For the text-containing cell, return its midpoint in [X, Y] coordinate format. 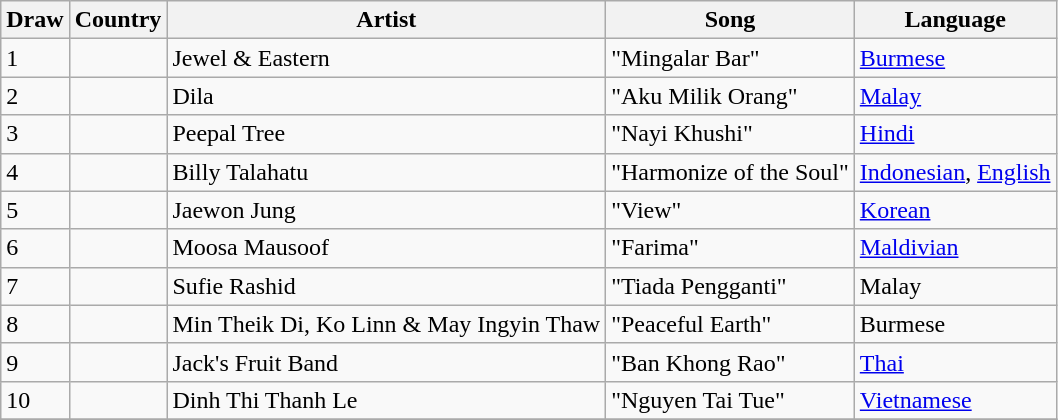
Song [730, 20]
Jaewon Jung [386, 210]
Vietnamese [955, 400]
"Farima" [730, 248]
"Ban Khong Rao" [730, 362]
Jack's Fruit Band [386, 362]
5 [35, 210]
Hindi [955, 134]
3 [35, 134]
Draw [35, 20]
Dinh Thi Thanh Le [386, 400]
"Aku Milik Orang" [730, 96]
Moosa Mausoof [386, 248]
2 [35, 96]
Jewel & Eastern [386, 58]
Sufie Rashid [386, 286]
"Nguyen Tai Tue" [730, 400]
7 [35, 286]
"View" [730, 210]
Billy Talahatu [386, 172]
8 [35, 324]
"Tiada Pengganti" [730, 286]
Peepal Tree [386, 134]
Indonesian, English [955, 172]
4 [35, 172]
"Peaceful Earth" [730, 324]
"Harmonize of the Soul" [730, 172]
"Mingalar Bar" [730, 58]
9 [35, 362]
6 [35, 248]
10 [35, 400]
Min Theik Di, Ko Linn & May Ingyin Thaw [386, 324]
1 [35, 58]
Dila [386, 96]
"Nayi Khushi" [730, 134]
Artist [386, 20]
Maldivian [955, 248]
Thai [955, 362]
Korean [955, 210]
Language [955, 20]
Country [118, 20]
